Output the (X, Y) coordinate of the center of the cell containing the given text.  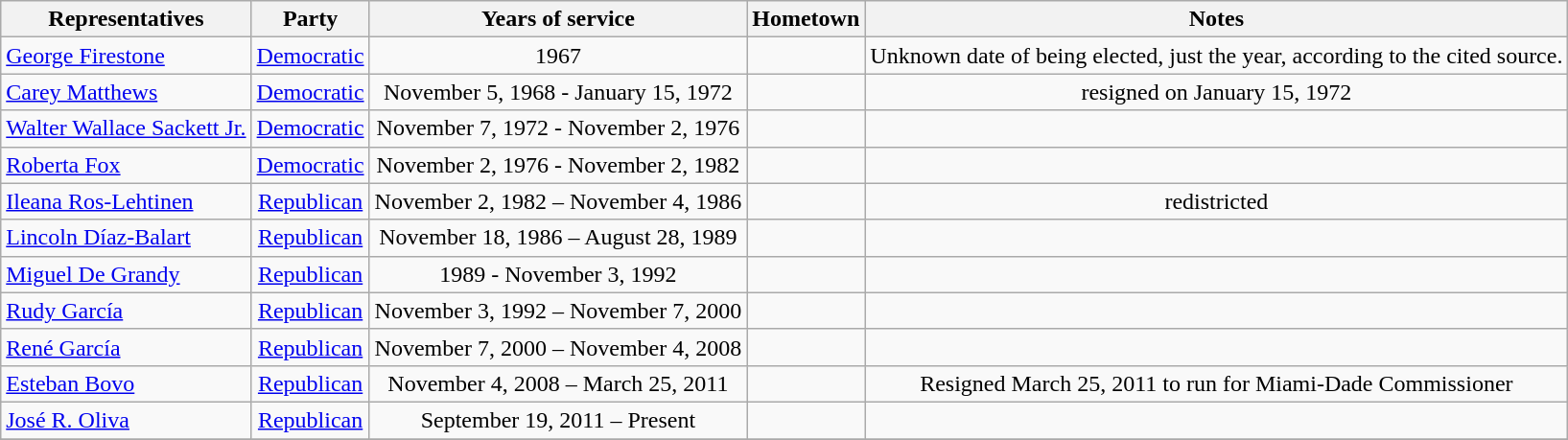
Party (311, 19)
Lincoln Díaz-Balart (127, 238)
November 4, 2008 – March 25, 2011 (558, 383)
Walter Wallace Sackett Jr. (127, 128)
Notes (1216, 19)
Resigned March 25, 2011 to run for Miami-Dade Commissioner (1216, 383)
November 7, 2000 – November 4, 2008 (558, 347)
José R. Oliva (127, 420)
Roberta Fox (127, 165)
November 5, 1968 - January 15, 1972 (558, 92)
Carey Matthews (127, 92)
redistricted (1216, 201)
Representatives (127, 19)
1967 (558, 56)
resigned on January 15, 1972 (1216, 92)
Unknown date of being elected, just the year, according to the cited source. (1216, 56)
November 2, 1976 - November 2, 1982 (558, 165)
Esteban Bovo (127, 383)
Rudy García (127, 311)
November 2, 1982 – November 4, 1986 (558, 201)
Ileana Ros-Lehtinen (127, 201)
November 3, 1992 – November 7, 2000 (558, 311)
Years of service (558, 19)
November 18, 1986 – August 28, 1989 (558, 238)
September 19, 2011 – Present (558, 420)
Hometown (806, 19)
George Firestone (127, 56)
René García (127, 347)
November 7, 1972 - November 2, 1976 (558, 128)
1989 - November 3, 1992 (558, 274)
Miguel De Grandy (127, 274)
